Search for the cell housing the specified text and yield its [x, y] center coordinate. 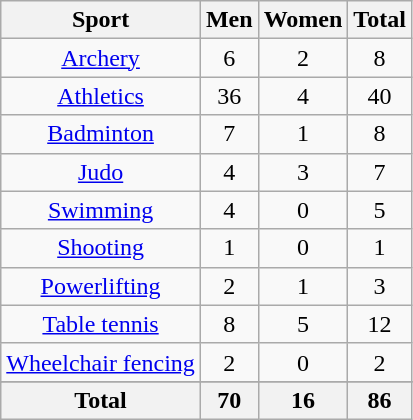
Badminton [101, 134]
Judo [101, 172]
Wheelchair fencing [101, 362]
36 [229, 96]
6 [229, 58]
Swimming [101, 210]
12 [380, 324]
Archery [101, 58]
Men [229, 20]
Sport [101, 20]
Powerlifting [101, 286]
Athletics [101, 96]
Women [303, 20]
16 [303, 400]
86 [380, 400]
Shooting [101, 248]
40 [380, 96]
70 [229, 400]
Table tennis [101, 324]
